Determine the (X, Y) coordinate at the center of the cell enclosing the given text.  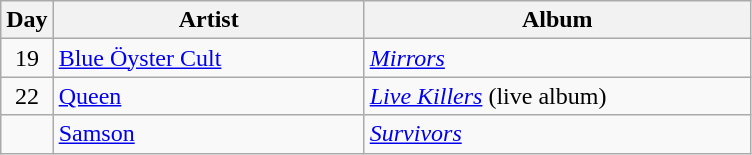
Mirrors (557, 58)
Artist (208, 20)
Album (557, 20)
Survivors (557, 134)
Blue Öyster Cult (208, 58)
Live Killers (live album) (557, 96)
Samson (208, 134)
22 (27, 96)
19 (27, 58)
Day (27, 20)
Queen (208, 96)
